Determine the [x, y] coordinate at the center of the cell enclosing the given text.  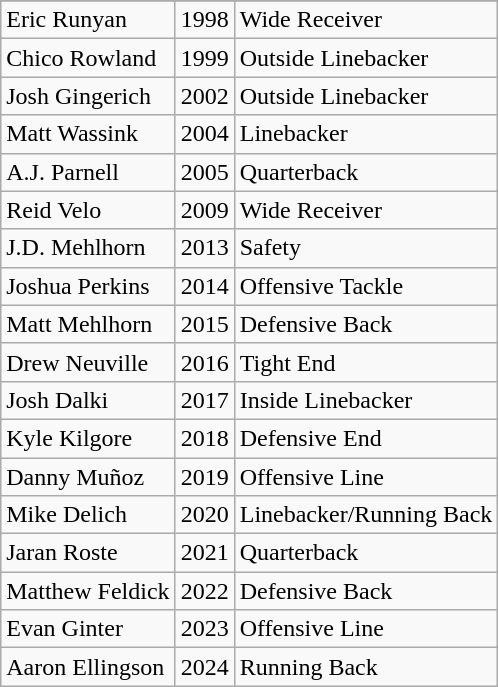
Aaron Ellingson [88, 667]
Linebacker/Running Back [366, 515]
Matthew Feldick [88, 591]
2023 [204, 629]
2015 [204, 324]
Jaran Roste [88, 553]
Reid Velo [88, 210]
Josh Dalki [88, 400]
Matt Mehlhorn [88, 324]
Chico Rowland [88, 58]
Offensive Tackle [366, 286]
2018 [204, 438]
2016 [204, 362]
2009 [204, 210]
Safety [366, 248]
2005 [204, 172]
2002 [204, 96]
Mike Delich [88, 515]
Josh Gingerich [88, 96]
1998 [204, 20]
Drew Neuville [88, 362]
Matt Wassink [88, 134]
2019 [204, 477]
2013 [204, 248]
Joshua Perkins [88, 286]
Tight End [366, 362]
2014 [204, 286]
Kyle Kilgore [88, 438]
2004 [204, 134]
2020 [204, 515]
2024 [204, 667]
Inside Linebacker [366, 400]
2021 [204, 553]
2017 [204, 400]
Running Back [366, 667]
Eric Runyan [88, 20]
Defensive End [366, 438]
2022 [204, 591]
Danny Muñoz [88, 477]
Linebacker [366, 134]
J.D. Mehlhorn [88, 248]
A.J. Parnell [88, 172]
1999 [204, 58]
Evan Ginter [88, 629]
